From the cell containing the given text, extract its center point as (x, y) coordinate. 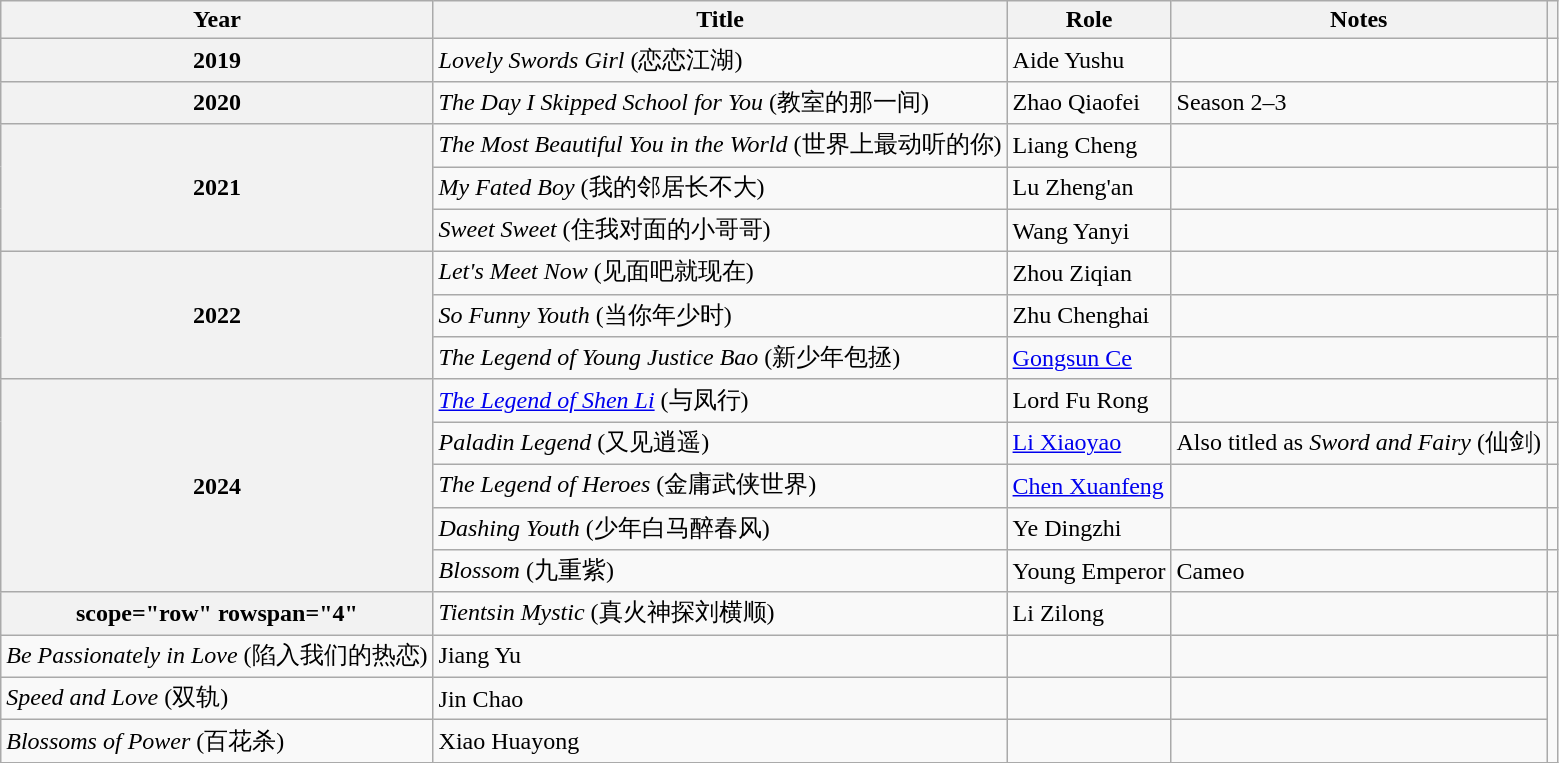
Title (720, 20)
Tientsin Mystic (真火神探刘横顺) (720, 614)
Season 2–3 (1358, 102)
2024 (217, 486)
Wang Yanyi (1089, 230)
Jin Chao (720, 698)
Blossom (九重紫) (720, 572)
My Fated Boy (我的邻居长不大) (720, 188)
So Funny Youth (当你年少时) (720, 316)
2020 (217, 102)
The Legend of Young Justice Bao (新少年包拯) (720, 358)
Also titled as Sword and Fairy (仙剑) (1358, 444)
Dashing Youth (少年白马醉春风) (720, 528)
Zhao Qiaofei (1089, 102)
Zhu Chenghai (1089, 316)
Year (217, 20)
Let's Meet Now (见面吧就现在) (720, 274)
Chen Xuanfeng (1089, 486)
scope="row" rowspan="4" (217, 614)
Lovely Swords Girl (恋恋江湖) (720, 60)
2019 (217, 60)
Gongsun Ce (1089, 358)
Speed and Love (双轨) (217, 698)
2022 (217, 316)
The Legend of Shen Li (与凤行) (720, 400)
Notes (1358, 20)
Jiang Yu (720, 656)
2021 (217, 188)
Role (1089, 20)
Liang Cheng (1089, 146)
Zhou Ziqian (1089, 274)
Cameo (1358, 572)
Ye Dingzhi (1089, 528)
Sweet Sweet (住我对面的小哥哥) (720, 230)
Lu Zheng'an (1089, 188)
The Legend of Heroes (金庸武侠世界) (720, 486)
The Most Beautiful You in the World (世界上最动听的你) (720, 146)
Young Emperor (1089, 572)
Paladin Legend (又见逍遥) (720, 444)
Li Xiaoyao (1089, 444)
Li Zilong (1089, 614)
Blossoms of Power (百花杀) (217, 742)
Aide Yushu (1089, 60)
The Day I Skipped School for You (教室的那一间) (720, 102)
Be Passionately in Love (陷入我们的热恋) (217, 656)
Xiao Huayong (720, 742)
Lord Fu Rong (1089, 400)
